Capture the cell that displays the provided text and extract its (X, Y) central coordinate. 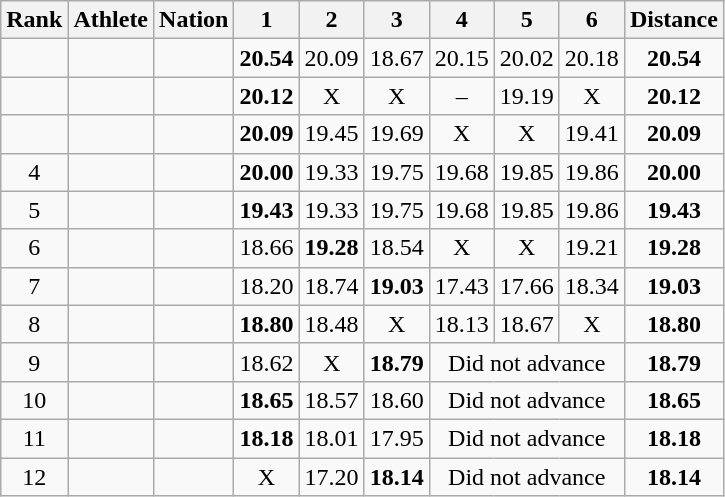
17.66 (526, 286)
Rank (34, 20)
17.95 (396, 438)
1 (266, 20)
19.41 (592, 134)
9 (34, 362)
18.20 (266, 286)
8 (34, 324)
18.62 (266, 362)
18.34 (592, 286)
17.20 (332, 477)
– (462, 96)
2 (332, 20)
19.21 (592, 248)
Distance (674, 20)
19.19 (526, 96)
12 (34, 477)
10 (34, 400)
7 (34, 286)
18.54 (396, 248)
18.74 (332, 286)
18.60 (396, 400)
19.69 (396, 134)
3 (396, 20)
18.48 (332, 324)
11 (34, 438)
17.43 (462, 286)
Athlete (111, 20)
18.57 (332, 400)
18.01 (332, 438)
19.45 (332, 134)
18.66 (266, 248)
20.18 (592, 58)
20.02 (526, 58)
Nation (194, 20)
18.13 (462, 324)
20.15 (462, 58)
